Locate the cell with the specified text and output its (X, Y) center coordinate. 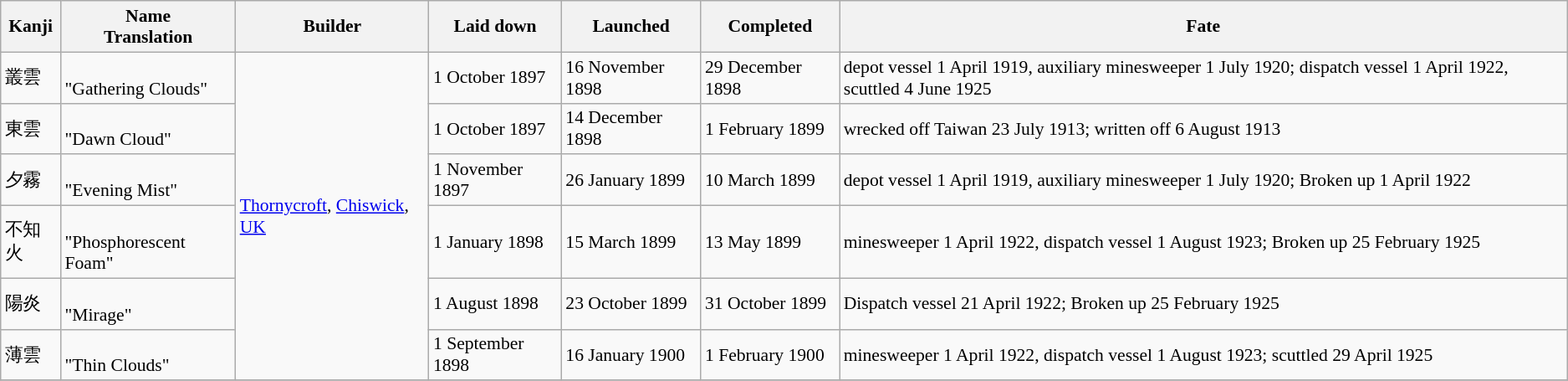
minesweeper 1 April 1922, dispatch vessel 1 August 1923; scuttled 29 April 1925 (1203, 355)
"Gathering Clouds" (147, 77)
Thornycroft, Chiswick, UK (333, 216)
Builder (333, 27)
Laid down (495, 27)
depot vessel 1 April 1919, auxiliary minesweeper 1 July 1920; Broken up 1 April 1922 (1203, 181)
Dispatch vessel 21 April 1922; Broken up 25 February 1925 (1203, 303)
1 February 1900 (770, 355)
13 May 1899 (770, 243)
26 January 1899 (631, 181)
"Mirage" (147, 303)
薄雲 (31, 355)
1 September 1898 (495, 355)
minesweeper 1 April 1922, dispatch vessel 1 August 1923; Broken up 25 February 1925 (1203, 243)
"Phosphorescent Foam" (147, 243)
1 February 1899 (770, 129)
東雲 (31, 129)
1 January 1898 (495, 243)
1 August 1898 (495, 303)
16 January 1900 (631, 355)
wrecked off Taiwan 23 July 1913; written off 6 August 1913 (1203, 129)
夕霧 (31, 181)
10 March 1899 (770, 181)
14 December 1898 (631, 129)
NameTranslation (147, 27)
"Thin Clouds" (147, 355)
Launched (631, 27)
31 October 1899 (770, 303)
陽炎 (31, 303)
Fate (1203, 27)
Kanji (31, 27)
"Dawn Cloud" (147, 129)
23 October 1899 (631, 303)
15 March 1899 (631, 243)
"Evening Mist" (147, 181)
16 November 1898 (631, 77)
Completed (770, 27)
不知火 (31, 243)
depot vessel 1 April 1919, auxiliary minesweeper 1 July 1920; dispatch vessel 1 April 1922, scuttled 4 June 1925 (1203, 77)
叢雲 (31, 77)
29 December 1898 (770, 77)
1 November 1897 (495, 181)
